Output the [x, y] coordinate of the center of the cell containing the given text.  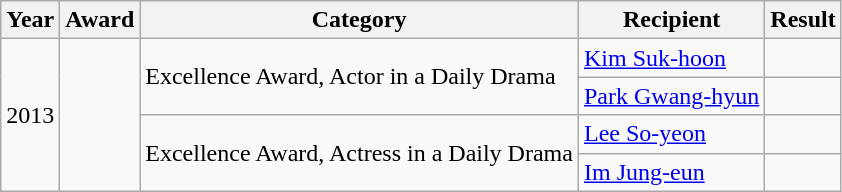
Year [30, 20]
Park Gwang-hyun [671, 96]
2013 [30, 115]
Award [100, 20]
Excellence Award, Actor in a Daily Drama [360, 77]
Lee So-yeon [671, 134]
Kim Suk-hoon [671, 58]
Recipient [671, 20]
Im Jung-eun [671, 172]
Result [803, 20]
Excellence Award, Actress in a Daily Drama [360, 153]
Category [360, 20]
